Extract the [x, y] coordinate from the center of the cell holding the provided text.  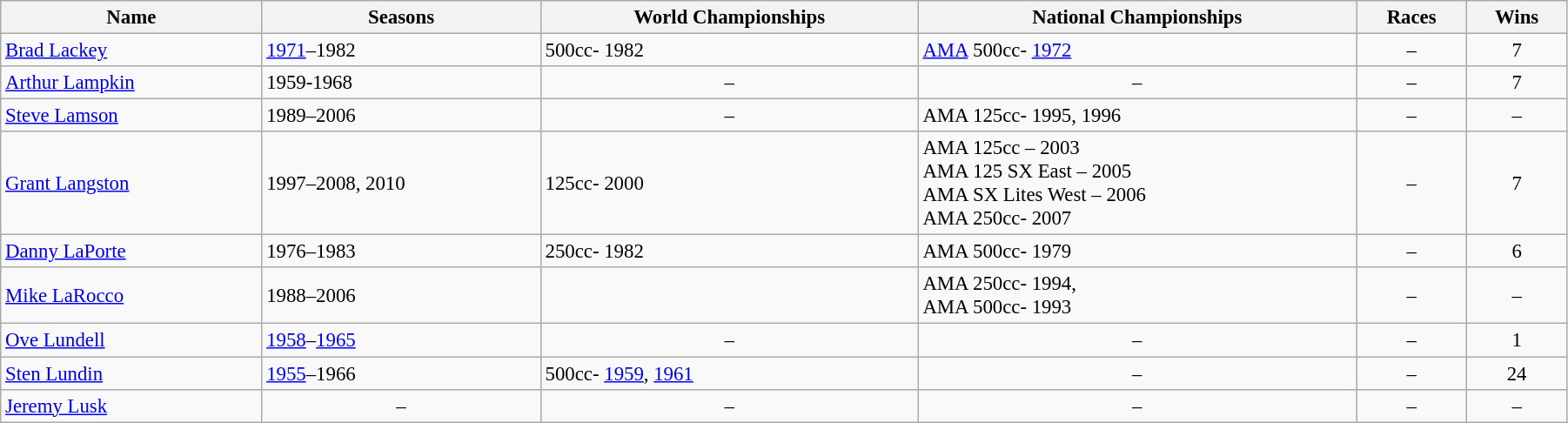
125cc- 2000 [729, 183]
6 [1518, 252]
1959-1968 [401, 83]
1958–1965 [401, 340]
1971–1982 [401, 50]
Brad Lackey [131, 50]
AMA 250cc- 1994,AMA 500cc- 1993 [1136, 296]
1 [1518, 340]
250cc- 1982 [729, 252]
Races [1411, 17]
Grant Langston [131, 183]
500cc- 1959, 1961 [729, 373]
24 [1518, 373]
Steve Lamson [131, 116]
Name [131, 17]
1988–2006 [401, 296]
1989–2006 [401, 116]
Sten Lundin [131, 373]
AMA 500cc- 1972 [1136, 50]
National Championships [1136, 17]
Seasons [401, 17]
Wins [1518, 17]
Jeremy Lusk [131, 406]
1976–1983 [401, 252]
Ove Lundell [131, 340]
AMA 125cc- 1995, 1996 [1136, 116]
AMA 500cc- 1979 [1136, 252]
1997–2008, 2010 [401, 183]
AMA 125cc – 2003AMA 125 SX East – 2005AMA SX Lites West – 2006AMA 250cc- 2007 [1136, 183]
500cc- 1982 [729, 50]
Danny LaPorte [131, 252]
Arthur Lampkin [131, 83]
World Championships [729, 17]
Mike LaRocco [131, 296]
1955–1966 [401, 373]
